Provide the (x, y) coordinate of the cell's center where the given text is located.  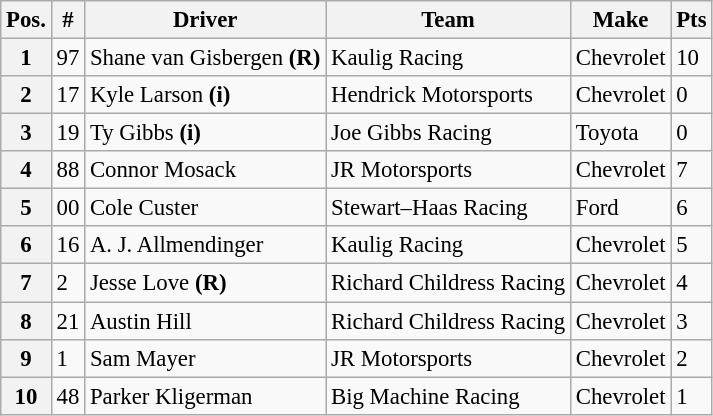
Big Machine Racing (448, 396)
Ford (620, 208)
Toyota (620, 133)
Stewart–Haas Racing (448, 208)
Austin Hill (206, 321)
Sam Mayer (206, 358)
19 (68, 133)
16 (68, 245)
Ty Gibbs (i) (206, 133)
A. J. Allmendinger (206, 245)
8 (26, 321)
17 (68, 95)
Connor Mosack (206, 170)
97 (68, 58)
Make (620, 20)
Driver (206, 20)
Kyle Larson (i) (206, 95)
Pos. (26, 20)
21 (68, 321)
00 (68, 208)
Shane van Gisbergen (R) (206, 58)
48 (68, 396)
Joe Gibbs Racing (448, 133)
Pts (692, 20)
Cole Custer (206, 208)
Hendrick Motorsports (448, 95)
88 (68, 170)
# (68, 20)
Jesse Love (R) (206, 283)
Parker Kligerman (206, 396)
9 (26, 358)
Team (448, 20)
